Capture the cell that displays the provided text and extract its (x, y) central coordinate. 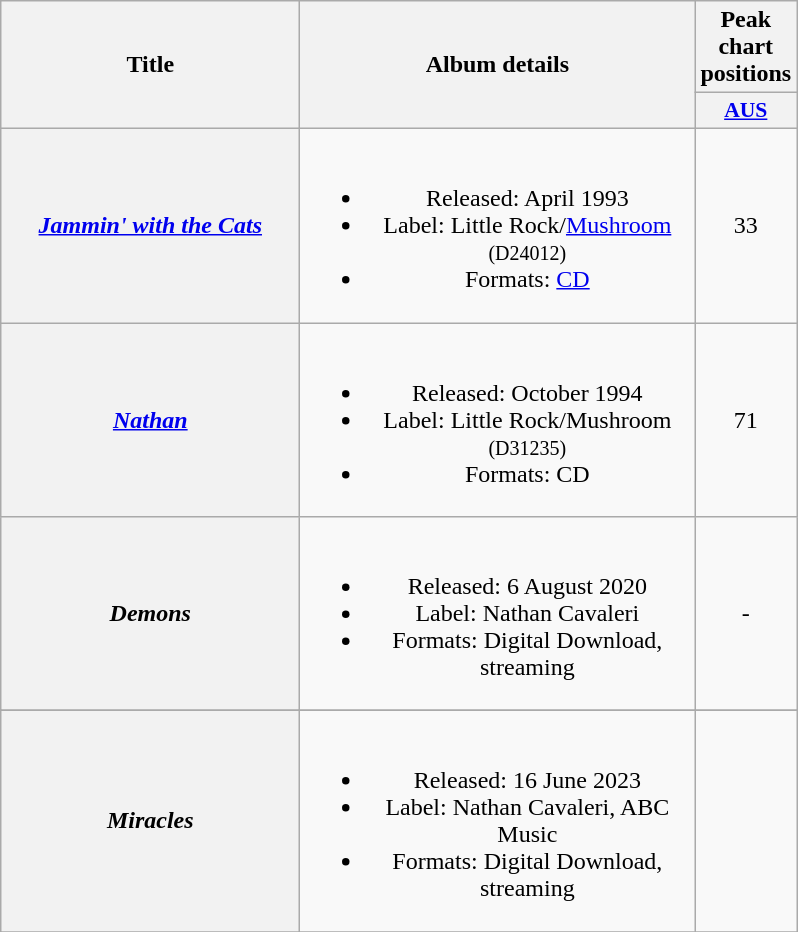
Title (150, 65)
Released: October 1994Label: Little Rock/Mushroom (D31235)Formats: CD (498, 419)
Demons (150, 614)
33 (746, 225)
71 (746, 419)
Peak chart positions (746, 47)
Released: 6 August 2020Label: Nathan CavaleriFormats: Digital Download, streaming (498, 614)
Miracles (150, 822)
Nathan (150, 419)
Album details (498, 65)
- (746, 614)
Jammin' with the Cats (150, 225)
Released: 16 June 2023Label: Nathan Cavaleri, ABC MusicFormats: Digital Download, streaming (498, 822)
Released: April 1993Label: Little Rock/Mushroom (D24012)Formats: CD (498, 225)
AUS (746, 111)
